Extract the [x, y] coordinate from the center of the cell holding the provided text.  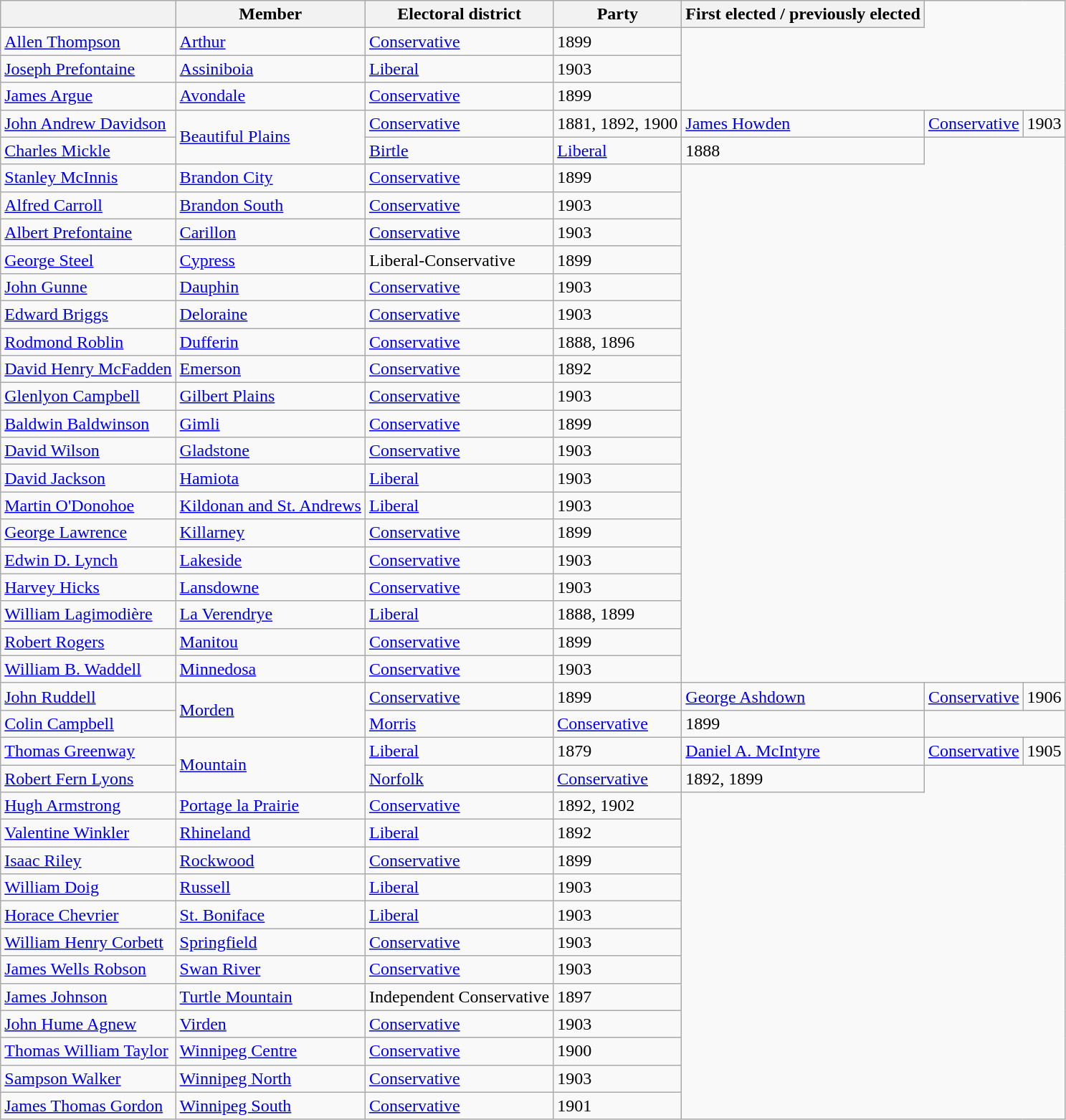
Hugh Armstrong [88, 806]
Winnipeg South [270, 1106]
Edwin D. Lynch [88, 560]
Robert Rogers [88, 642]
Member [270, 14]
Isaac Riley [88, 860]
George Lawrence [88, 533]
Beautiful Plains [270, 137]
George Ashdown [803, 696]
Albert Prefontaine [88, 232]
Winnipeg Centre [270, 1051]
Gladstone [270, 451]
St. Boniface [270, 915]
David Jackson [88, 478]
1906 [1044, 696]
Gilbert Plains [270, 397]
1892, 1902 [618, 806]
1879 [618, 751]
David Wilson [88, 451]
William Lagimodière [88, 614]
Dauphin [270, 287]
James Argue [88, 96]
William B. Waddell [88, 669]
Dufferin [270, 342]
Hamiota [270, 478]
Turtle Mountain [270, 997]
William Henry Corbett [88, 942]
Liberal-Conservative [459, 260]
Thomas Greenway [88, 751]
Alfred Carroll [88, 205]
Glenlyon Campbell [88, 397]
Morden [270, 710]
Stanley McInnis [88, 178]
George Steel [88, 260]
1905 [1044, 751]
Killarney [270, 533]
Kildonan and St. Andrews [270, 506]
1900 [618, 1051]
Valentine Winkler [88, 833]
Cypress [270, 260]
Arthur [270, 42]
John Andrew Davidson [88, 123]
Russell [270, 888]
Swan River [270, 969]
1881, 1892, 1900 [618, 123]
Avondale [270, 96]
Assiniboia [270, 69]
Martin O'Donohoe [88, 506]
1897 [618, 997]
1888, 1896 [618, 342]
Brandon South [270, 205]
Charles Mickle [88, 151]
Edward Briggs [88, 314]
James Howden [803, 123]
Allen Thompson [88, 42]
Harvey Hicks [88, 587]
1901 [618, 1106]
1888 [803, 151]
Portage la Prairie [270, 806]
Horace Chevrier [88, 915]
Morris [459, 723]
Robert Fern Lyons [88, 778]
Birtle [459, 151]
John Gunne [88, 287]
1892, 1899 [803, 778]
Thomas William Taylor [88, 1051]
Rhineland [270, 833]
Manitou [270, 642]
Brandon City [270, 178]
Winnipeg North [270, 1078]
Baldwin Baldwinson [88, 424]
Colin Campbell [88, 723]
John Ruddell [88, 696]
David Henry McFadden [88, 369]
First elected / previously elected [803, 14]
Lakeside [270, 560]
Emerson [270, 369]
La Verendrye [270, 614]
James Johnson [88, 997]
Rodmond Roblin [88, 342]
Virden [270, 1024]
Gimli [270, 424]
Minnedosa [270, 669]
James Thomas Gordon [88, 1106]
Carillon [270, 232]
Electoral district [459, 14]
Independent Conservative [459, 997]
William Doig [88, 888]
Lansdowne [270, 587]
John Hume Agnew [88, 1024]
James Wells Robson [88, 969]
Mountain [270, 764]
Party [618, 14]
1888, 1899 [618, 614]
Springfield [270, 942]
Daniel A. McIntyre [803, 751]
Joseph Prefontaine [88, 69]
Deloraine [270, 314]
Sampson Walker [88, 1078]
Rockwood [270, 860]
Norfolk [459, 778]
